Provide the [X, Y] coordinate of the cell's center where the given text is located.  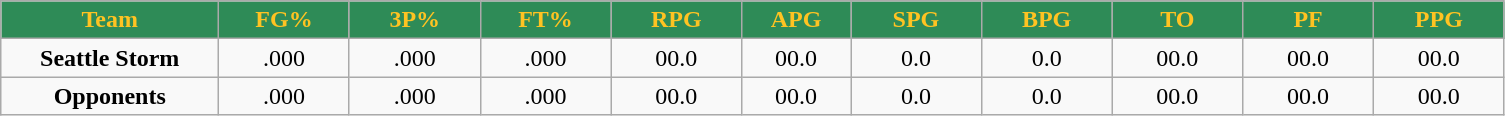
BPG [1046, 20]
RPG [676, 20]
Opponents [110, 96]
FT% [546, 20]
TO [1178, 20]
PF [1308, 20]
Seattle Storm [110, 58]
FG% [284, 20]
APG [796, 20]
3P% [414, 20]
Team [110, 20]
PPG [1438, 20]
SPG [916, 20]
